Return (X, Y) of the center of cell containing provided text 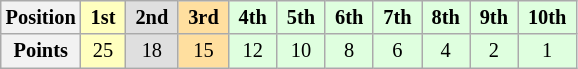
9th (494, 17)
Position (41, 17)
3rd (203, 17)
1st (104, 17)
1 (547, 51)
8th (446, 17)
Points (41, 51)
25 (104, 51)
4 (446, 51)
2nd (152, 17)
18 (152, 51)
2 (494, 51)
6th (349, 17)
6 (397, 51)
5th (301, 17)
10 (301, 51)
4th (253, 17)
10th (547, 17)
12 (253, 51)
7th (397, 17)
15 (203, 51)
8 (349, 51)
